From the cell containing the given text, extract its center point as [x, y] coordinate. 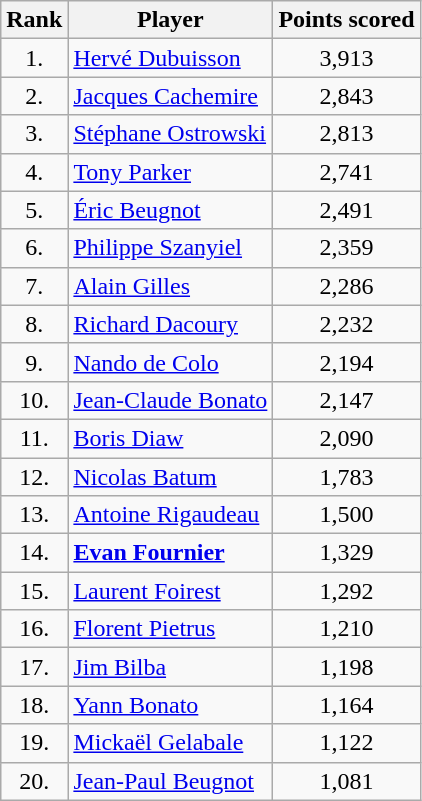
Mickaël Gelabale [170, 743]
Jacques Cachemire [170, 96]
4. [34, 172]
1,329 [346, 553]
15. [34, 591]
3,913 [346, 58]
Rank [34, 20]
6. [34, 248]
12. [34, 477]
2,194 [346, 362]
Antoine Rigaudeau [170, 515]
2. [34, 96]
10. [34, 400]
Tony Parker [170, 172]
16. [34, 629]
Richard Dacoury [170, 324]
Florent Pietrus [170, 629]
3. [34, 134]
2,359 [346, 248]
Points scored [346, 20]
1,081 [346, 781]
Alain Gilles [170, 286]
1,292 [346, 591]
18. [34, 705]
Philippe Szanyiel [170, 248]
Stéphane Ostrowski [170, 134]
20. [34, 781]
Yann Bonato [170, 705]
2,147 [346, 400]
2,491 [346, 210]
1,164 [346, 705]
Éric Beugnot [170, 210]
17. [34, 667]
7. [34, 286]
Laurent Foirest [170, 591]
13. [34, 515]
Nando de Colo [170, 362]
Jean-Paul Beugnot [170, 781]
2,741 [346, 172]
1,500 [346, 515]
Evan Fournier [170, 553]
Jean-Claude Bonato [170, 400]
2,843 [346, 96]
Nicolas Batum [170, 477]
1,783 [346, 477]
8. [34, 324]
Boris Diaw [170, 438]
Hervé Dubuisson [170, 58]
2,286 [346, 286]
1,198 [346, 667]
Player [170, 20]
1,122 [346, 743]
Jim Bilba [170, 667]
2,232 [346, 324]
14. [34, 553]
19. [34, 743]
2,813 [346, 134]
2,090 [346, 438]
1,210 [346, 629]
9. [34, 362]
11. [34, 438]
1. [34, 58]
5. [34, 210]
